Determine the [X, Y] coordinate at the center of the cell enclosing the given text.  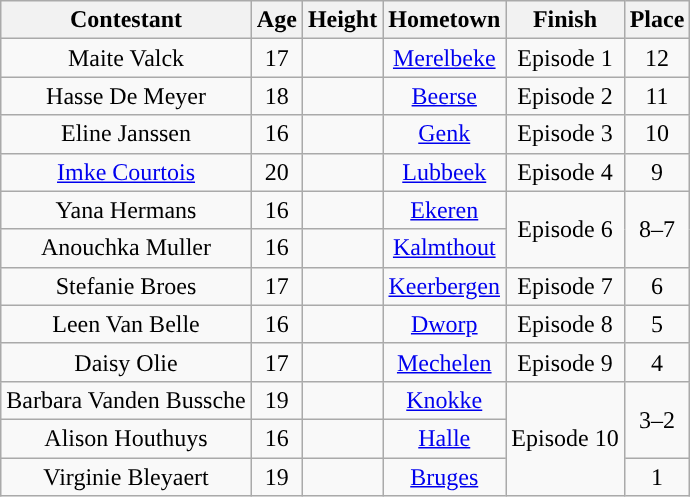
Maite Valck [126, 58]
Episode 4 [565, 172]
Episode 2 [565, 96]
Alison Houthuys [126, 438]
Knokke [444, 400]
Bruges [444, 477]
Episode 10 [565, 438]
Yana Hermans [126, 210]
Leen Van Belle [126, 324]
Hometown [444, 20]
Height [342, 20]
Imke Courtois [126, 172]
9 [657, 172]
Halle [444, 438]
Barbara Vanden Bussche [126, 400]
Daisy Olie [126, 362]
Ekeren [444, 210]
Age [276, 20]
Merelbeke [444, 58]
Mechelen [444, 362]
Genk [444, 134]
Virginie Bleyaert [126, 477]
Beerse [444, 96]
Anouchka Muller [126, 248]
Episode 6 [565, 229]
Episode 7 [565, 286]
8–7 [657, 229]
Place [657, 20]
Keerbergen [444, 286]
4 [657, 362]
20 [276, 172]
Episode 8 [565, 324]
6 [657, 286]
Episode 3 [565, 134]
Dworp [444, 324]
Contestant [126, 20]
Stefanie Broes [126, 286]
5 [657, 324]
3–2 [657, 419]
11 [657, 96]
Episode 9 [565, 362]
1 [657, 477]
18 [276, 96]
Kalmthout [444, 248]
Eline Janssen [126, 134]
Hasse De Meyer [126, 96]
10 [657, 134]
Episode 1 [565, 58]
Finish [565, 20]
Lubbeek [444, 172]
12 [657, 58]
